Determine the [X, Y] coordinate at the center of the cell enclosing the given text.  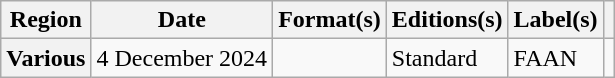
Date [182, 20]
Editions(s) [447, 20]
Standard [447, 58]
Region [46, 20]
FAAN [556, 58]
4 December 2024 [182, 58]
Label(s) [556, 20]
Format(s) [330, 20]
Various [46, 58]
